Determine the (X, Y) coordinate at the center of the cell enclosing the given text.  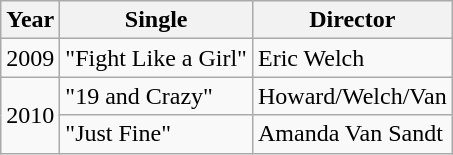
Eric Welch (352, 58)
Single (156, 20)
"19 and Crazy" (156, 96)
"Fight Like a Girl" (156, 58)
2010 (30, 115)
Year (30, 20)
"Just Fine" (156, 134)
Amanda Van Sandt (352, 134)
Howard/Welch/Van (352, 96)
Director (352, 20)
2009 (30, 58)
